Extract the (x, y) coordinate from the center of the cell holding the provided text.  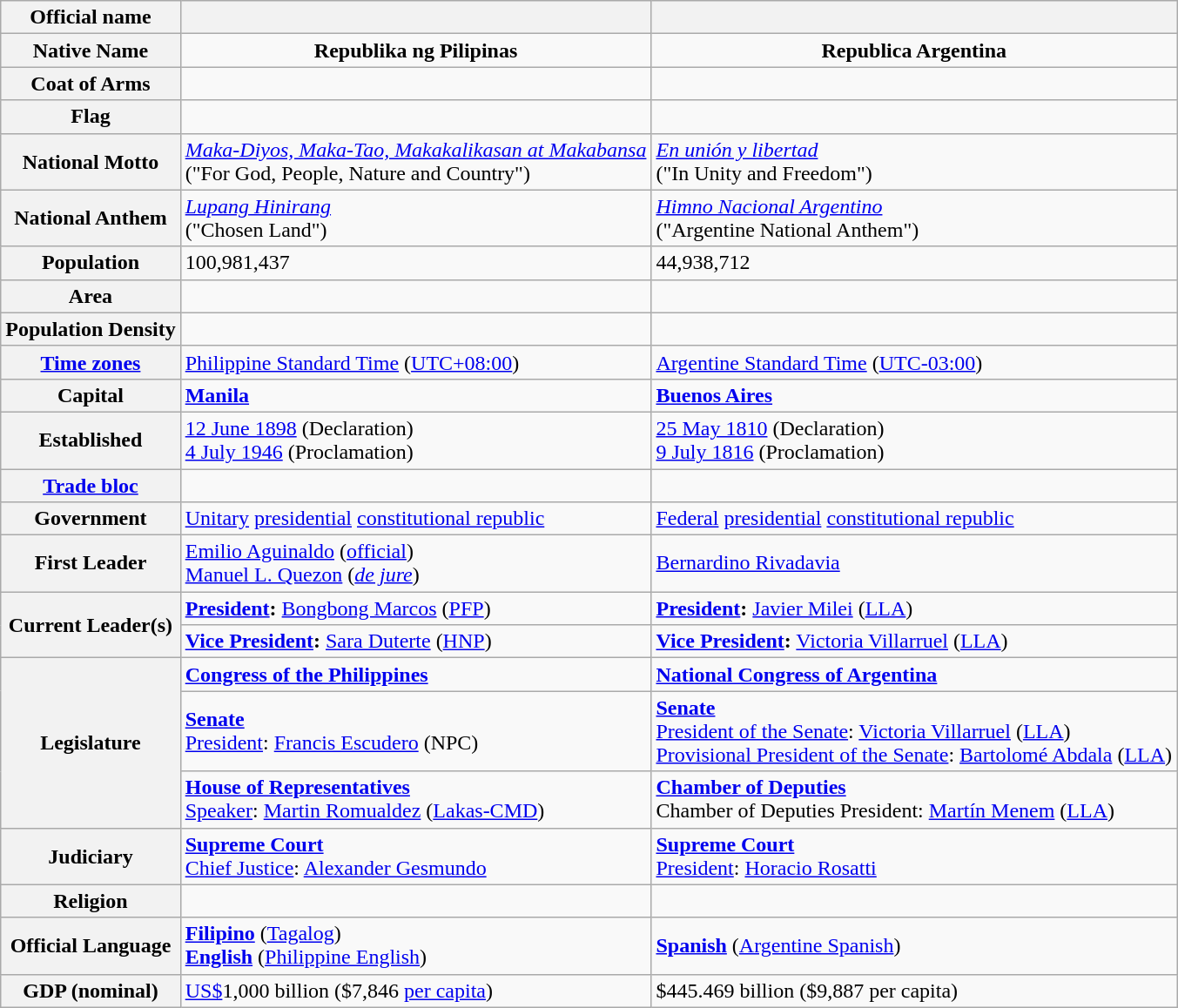
SenatePresident of the Senate: Victoria Villarruel (LLA)Provisional President of the Senate: Bartolomé Abdala (LLA) (914, 731)
Argentine Standard Time (UTC-03:00) (914, 362)
Current Leader(s) (91, 625)
Bernardino Rivadavia (914, 564)
President: Javier Milei (LLA) (914, 608)
Manila (416, 395)
Philippine Standard Time (UTC+08:00) (416, 362)
Republica Argentina (914, 50)
Native Name (91, 50)
Filipino (Tagalog)English (Philippine English) (416, 945)
First Leader (91, 564)
44,938,712 (914, 263)
SenatePresident: Francis Escudero (NPC) (416, 731)
Religion (91, 901)
Buenos Aires (914, 395)
GDP (nominal) (91, 991)
100,981,437 (416, 263)
Government (91, 519)
En unión y libertad("In Unity and Freedom") (914, 162)
Area (91, 296)
Emilio Aguinaldo (official)Manuel L. Quezon (de jure) (416, 564)
Congress of the Philippines (416, 675)
National Motto (91, 162)
Official Language (91, 945)
Vice President: Victoria Villarruel (LLA) (914, 642)
Time zones (91, 362)
Supreme Court Chief Justice: Alexander Gesmundo (416, 857)
Population Density (91, 329)
National Anthem (91, 218)
Population (91, 263)
12 June 1898 (Declaration)4 July 1946 (Proclamation) (416, 440)
House of RepresentativesSpeaker: Martin Romualdez (Lakas-CMD) (416, 799)
Supreme Court President: Horacio Rosatti (914, 857)
Trade bloc (91, 485)
Legislature (91, 743)
Maka-Diyos, Maka-Tao, Makakalikasan at Makabansa("For God, People, Nature and Country") (416, 162)
Republika ng Pilipinas (416, 50)
President: Bongbong Marcos (PFP) (416, 608)
Lupang Hinirang("Chosen Land") (416, 218)
Chamber of DeputiesChamber of Deputies President: Martín Menem (LLA) (914, 799)
Himno Nacional Argentino("Argentine National Anthem") (914, 218)
$445.469 billion ($9,887 per capita) (914, 991)
Established (91, 440)
Vice President: Sara Duterte (HNP) (416, 642)
Flag (91, 117)
US$1,000 billion ($7,846 per capita) (416, 991)
National Congress of Argentina (914, 675)
25 May 1810 (Declaration)9 July 1816 (Proclamation) (914, 440)
Unitary presidential constitutional republic (416, 519)
Coat of Arms (91, 84)
Spanish (Argentine Spanish) (914, 945)
Federal presidential constitutional republic (914, 519)
Official name (91, 17)
Judiciary (91, 857)
Capital (91, 395)
